Return the [X, Y] coordinate for the center point of the cell that contains the specified text.  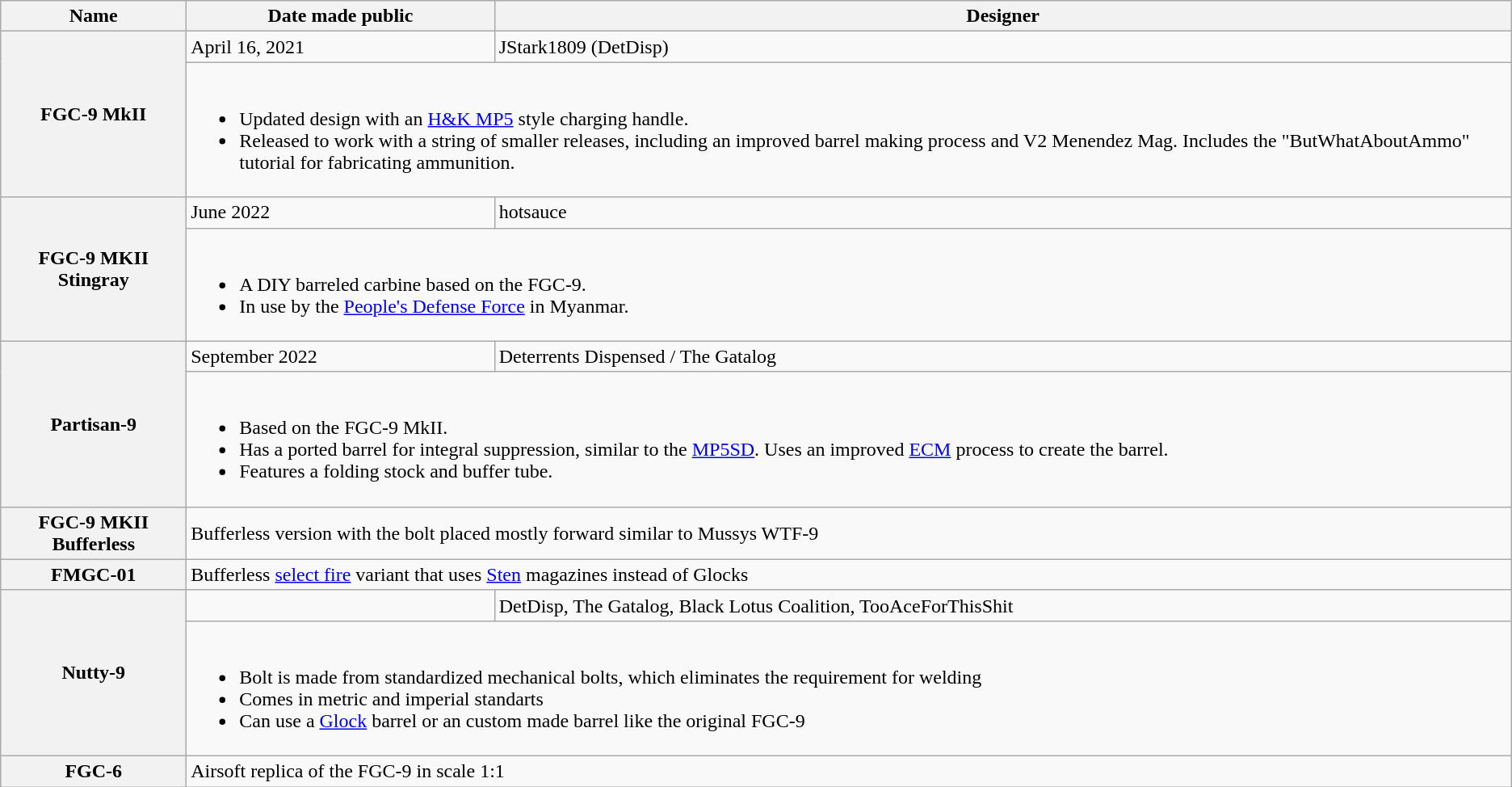
Deterrents Dispensed / The Gatalog [1003, 356]
FMGC-01 [94, 574]
FGC-9 MkII [94, 115]
Date made public [341, 16]
Bufferless version with the bolt placed mostly forward similar to Mussys WTF-9 [850, 533]
DetDisp, The Gatalog, Black Lotus Coalition, TooAceForThisShit [1003, 605]
JStark1809 (DetDisp) [1003, 47]
June 2022 [341, 213]
FGC-6 [94, 771]
FGC-9 MKII Bufferless [94, 533]
Name [94, 16]
A DIY barreled carbine based on the FGC-9.In use by the People's Defense Force in Myanmar. [850, 284]
Bufferless select fire variant that uses Sten magazines instead of Glocks [850, 574]
April 16, 2021 [341, 47]
Designer [1003, 16]
FGC-9 MKII Stingray [94, 269]
Nutty-9 [94, 672]
Airsoft replica of the FGC-9 in scale 1:1 [850, 771]
hotsauce [1003, 213]
September 2022 [341, 356]
Partisan-9 [94, 423]
